Output the (x, y) coordinate of the center of the cell containing the given text.  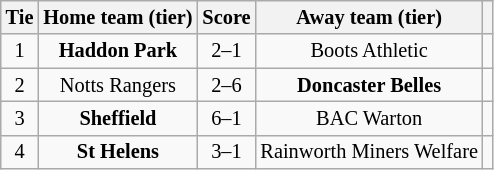
Home team (tier) (118, 17)
St Helens (118, 152)
Notts Rangers (118, 85)
BAC Warton (368, 118)
4 (20, 152)
Rainworth Miners Welfare (368, 152)
3 (20, 118)
2–6 (226, 85)
6–1 (226, 118)
Boots Athletic (368, 51)
2 (20, 85)
Away team (tier) (368, 17)
Haddon Park (118, 51)
1 (20, 51)
3–1 (226, 152)
Tie (20, 17)
Doncaster Belles (368, 85)
2–1 (226, 51)
Score (226, 17)
Sheffield (118, 118)
